Search for the cell housing the specified text and yield its (x, y) center coordinate. 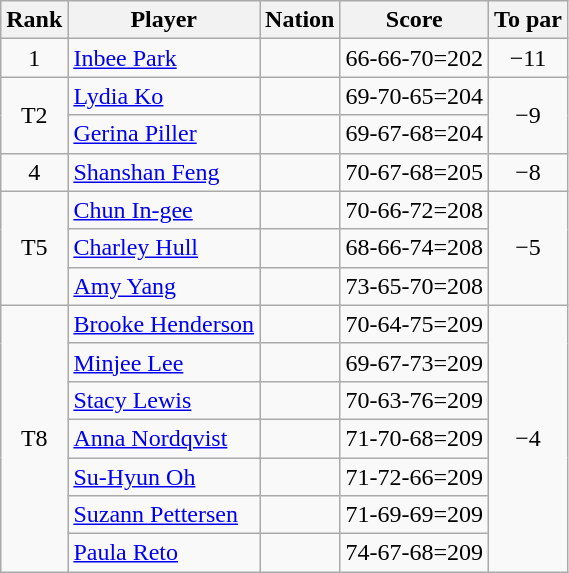
71-72-66=209 (414, 477)
1 (34, 58)
70-67-68=205 (414, 172)
−9 (528, 115)
−8 (528, 172)
Lydia Ko (164, 96)
Rank (34, 20)
Suzann Pettersen (164, 515)
Charley Hull (164, 248)
Inbee Park (164, 58)
69-70-65=204 (414, 96)
70-66-72=208 (414, 210)
−11 (528, 58)
69-67-68=204 (414, 134)
70-63-76=209 (414, 400)
68-66-74=208 (414, 248)
Chun In-gee (164, 210)
Shanshan Feng (164, 172)
Player (164, 20)
Score (414, 20)
Su-Hyun Oh (164, 477)
Stacy Lewis (164, 400)
T2 (34, 115)
Amy Yang (164, 286)
To par (528, 20)
74-67-68=209 (414, 553)
Anna Nordqvist (164, 438)
Gerina Piller (164, 134)
Nation (300, 20)
66-66-70=202 (414, 58)
−4 (528, 438)
Brooke Henderson (164, 324)
71-70-68=209 (414, 438)
Paula Reto (164, 553)
70-64-75=209 (414, 324)
T8 (34, 438)
Minjee Lee (164, 362)
69-67-73=209 (414, 362)
4 (34, 172)
71-69-69=209 (414, 515)
T5 (34, 248)
73-65-70=208 (414, 286)
−5 (528, 248)
